Output the [X, Y] coordinate of the center of the cell containing the given text.  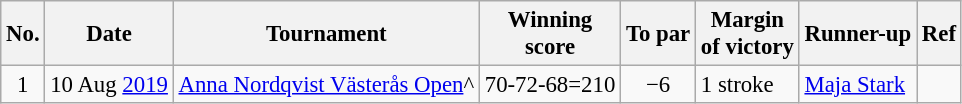
Anna Nordqvist Västerås Open^ [326, 85]
Date [109, 34]
Maja Stark [858, 85]
1 stroke [748, 85]
Tournament [326, 34]
Marginof victory [748, 34]
No. [23, 34]
Winningscore [550, 34]
Runner-up [858, 34]
70-72-68=210 [550, 85]
−6 [658, 85]
10 Aug 2019 [109, 85]
Ref [940, 34]
To par [658, 34]
1 [23, 85]
